Extract the [X, Y] coordinate from the center of the cell holding the provided text.  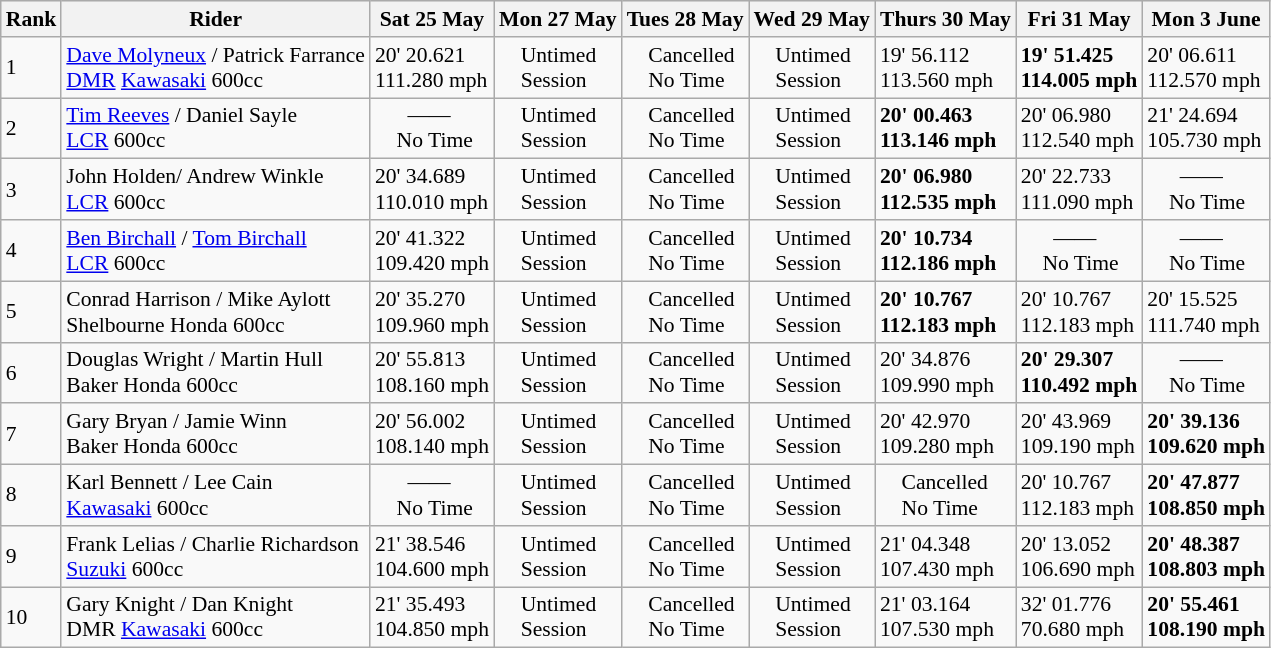
Fri 31 May [1079, 19]
5 [32, 312]
20' 29.307 110.492 mph [1079, 372]
20' 55.461 108.190 mph [1206, 618]
Karl Bennett / Lee Cain Kawasaki 600cc [216, 496]
1 [32, 68]
20' 06.611 112.570 mph [1206, 68]
19' 56.112 113.560 mph [946, 68]
Sat 25 May [432, 19]
Gary Knight / Dan Knight DMR Kawasaki 600cc [216, 618]
Thurs 30 May [946, 19]
9 [32, 556]
20' 13.052 106.690 mph [1079, 556]
20' 35.270 109.960 mph [432, 312]
Conrad Harrison / Mike Aylott Shelbourne Honda 600cc [216, 312]
20' 06.980 112.535 mph [946, 190]
20' 56.002 108.140 mph [432, 434]
Ben Birchall / Tom Birchall LCR 600cc [216, 250]
20' 20.621 111.280 mph [432, 68]
Rider [216, 19]
8 [32, 496]
20' 48.387 108.803 mph [1206, 556]
Mon 3 June [1206, 19]
20' 15.525 111.740 mph [1206, 312]
John Holden/ Andrew Winkle LCR 600cc [216, 190]
6 [32, 372]
20' 34.689 110.010 mph [432, 190]
20' 06.980 112.540 mph [1079, 128]
20' 47.877 108.850 mph [1206, 496]
20' 10.734 112.186 mph [946, 250]
Dave Molyneux / Patrick Farrance DMR Kawasaki 600cc [216, 68]
Frank Lelias / Charlie Richardson Suzuki 600cc [216, 556]
Gary Bryan / Jamie Winn Baker Honda 600cc [216, 434]
32' 01.776 70.680 mph [1079, 618]
4 [32, 250]
19' 51.425 114.005 mph [1079, 68]
2 [32, 128]
20' 39.136 109.620 mph [1206, 434]
20' 41.322 109.420 mph [432, 250]
21' 35.493 104.850 mph [432, 618]
20' 22.733 111.090 mph [1079, 190]
Wed 29 May [811, 19]
3 [32, 190]
Tim Reeves / Daniel Sayle LCR 600cc [216, 128]
20' 43.969 109.190 mph [1079, 434]
21' 03.164 107.530 mph [946, 618]
20' 34.876 109.990 mph [946, 372]
7 [32, 434]
Tues 28 May [686, 19]
20' 42.970 109.280 mph [946, 434]
20' 00.463 113.146 mph [946, 128]
Rank [32, 19]
21' 24.694 105.730 mph [1206, 128]
21' 38.546 104.600 mph [432, 556]
Douglas Wright / Martin Hull Baker Honda 600cc [216, 372]
Mon 27 May [558, 19]
21' 04.348 107.430 mph [946, 556]
20' 55.813 108.160 mph [432, 372]
10 [32, 618]
